Determine the (X, Y) coordinate at the center of the cell enclosing the given text.  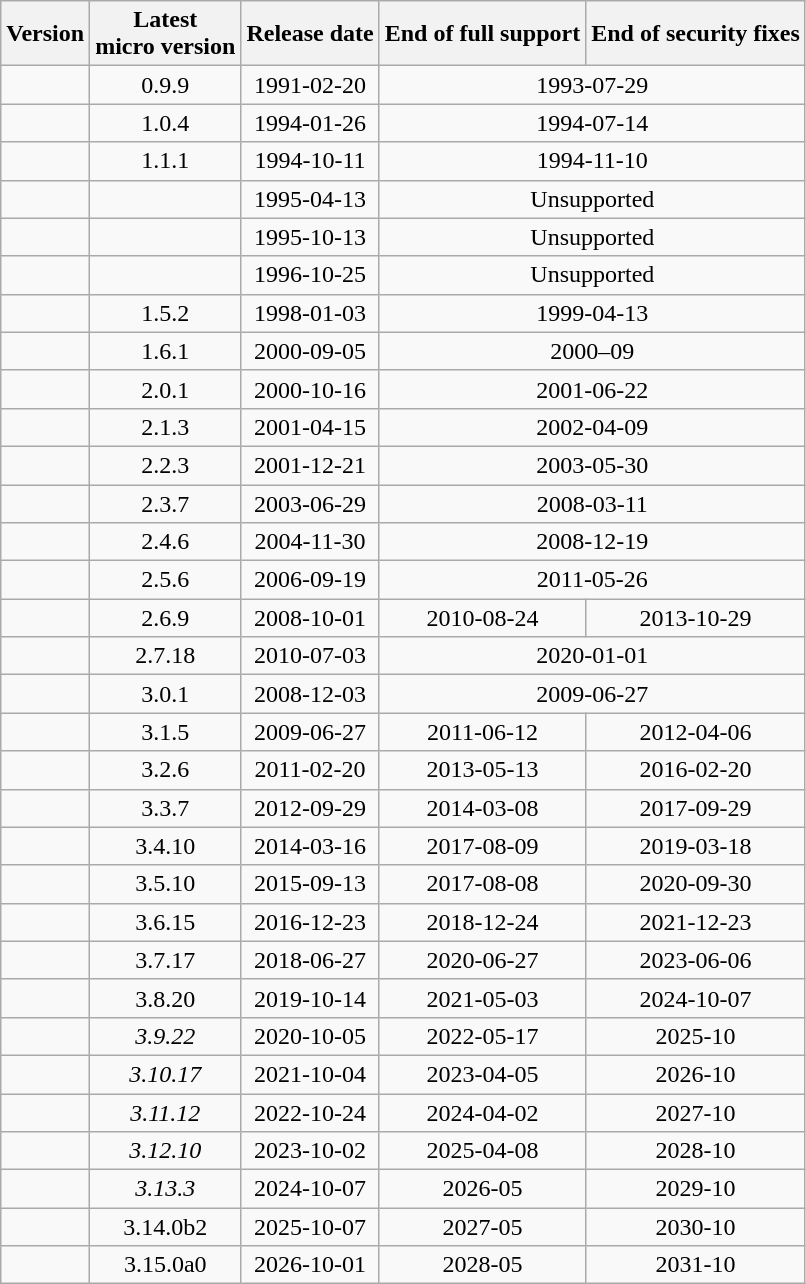
2010-07-03 (310, 656)
2021-10-04 (310, 1074)
2019-03-18 (696, 846)
Version (46, 34)
2004-11-30 (310, 542)
2008-12-03 (310, 694)
3.2.6 (166, 770)
2014-03-16 (310, 846)
1993-07-29 (592, 85)
3.11.12 (166, 1113)
2023-06-06 (696, 960)
3.7.17 (166, 960)
2020-06-27 (482, 960)
1.6.1 (166, 351)
2001-06-22 (592, 389)
2017-08-09 (482, 846)
2021-05-03 (482, 998)
1.0.4 (166, 123)
2026-05 (482, 1189)
2018-06-27 (310, 960)
2023-04-05 (482, 1074)
2023-10-02 (310, 1151)
1995-04-13 (310, 199)
2022-05-17 (482, 1036)
3.0.1 (166, 694)
2027-05 (482, 1227)
End of security fixes (696, 34)
1991-02-20 (310, 85)
2008-12-19 (592, 542)
2.1.3 (166, 427)
2000-09-05 (310, 351)
2022-10-24 (310, 1113)
2011-02-20 (310, 770)
3.14.0b2 (166, 1227)
2028-10 (696, 1151)
3.3.7 (166, 808)
2.6.9 (166, 618)
3.6.15 (166, 922)
Release date (310, 34)
2008-03-11 (592, 503)
Latest micro version (166, 34)
3.15.0a0 (166, 1265)
3.13.3 (166, 1189)
2029-10 (696, 1189)
2001-12-21 (310, 465)
2019-10-14 (310, 998)
2031-10 (696, 1265)
2011-06-12 (482, 732)
0.9.9 (166, 85)
2012-04-06 (696, 732)
2.7.18 (166, 656)
1994-11-10 (592, 161)
2.2.3 (166, 465)
2017-09-29 (696, 808)
1996-10-25 (310, 275)
2020-09-30 (696, 884)
2002-04-09 (592, 427)
2015-09-13 (310, 884)
2025-10-07 (310, 1227)
2026-10 (696, 1074)
2018-12-24 (482, 922)
2010-08-24 (482, 618)
2008-10-01 (310, 618)
2024-04-02 (482, 1113)
1995-10-13 (310, 237)
2016-02-20 (696, 770)
1.5.2 (166, 313)
2021-12-23 (696, 922)
2001-04-15 (310, 427)
3.10.17 (166, 1074)
1994-01-26 (310, 123)
End of full support (482, 34)
2003-06-29 (310, 503)
2000–09 (592, 351)
3.9.22 (166, 1036)
3.5.10 (166, 884)
2027-10 (696, 1113)
2016-12-23 (310, 922)
2.4.6 (166, 542)
1.1.1 (166, 161)
2030-10 (696, 1227)
2025-10 (696, 1036)
2006-09-19 (310, 580)
2013-10-29 (696, 618)
2020-01-01 (592, 656)
1994-07-14 (592, 123)
2.0.1 (166, 389)
2000-10-16 (310, 389)
3.12.10 (166, 1151)
3.1.5 (166, 732)
2003-05-30 (592, 465)
2014-03-08 (482, 808)
2020-10-05 (310, 1036)
1998-01-03 (310, 313)
1999-04-13 (592, 313)
3.8.20 (166, 998)
2026-10-01 (310, 1265)
3.4.10 (166, 846)
2.3.7 (166, 503)
2013-05-13 (482, 770)
2.5.6 (166, 580)
2017-08-08 (482, 884)
2025-04-08 (482, 1151)
2028-05 (482, 1265)
2012-09-29 (310, 808)
2011-05-26 (592, 580)
1994-10-11 (310, 161)
